For the text-containing cell, return its midpoint in [x, y] coordinate format. 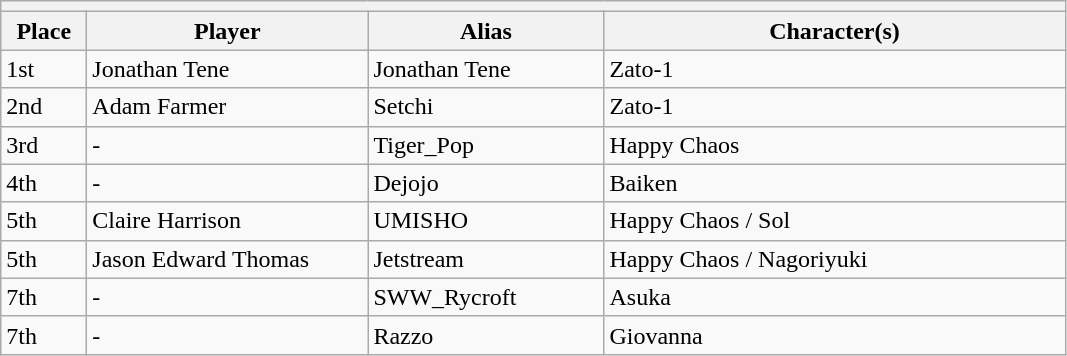
Jason Edward Thomas [228, 259]
Happy Chaos / Nagoriyuki [834, 259]
Player [228, 31]
Setchi [486, 107]
Claire Harrison [228, 221]
4th [44, 183]
UMISHO [486, 221]
SWW_Rycroft [486, 297]
Dejojo [486, 183]
Character(s) [834, 31]
Jetstream [486, 259]
Alias [486, 31]
Happy Chaos / Sol [834, 221]
Adam Farmer [228, 107]
3rd [44, 145]
Place [44, 31]
1st [44, 69]
Baiken [834, 183]
Happy Chaos [834, 145]
Asuka [834, 297]
Tiger_Pop [486, 145]
2nd [44, 107]
Razzo [486, 335]
Giovanna [834, 335]
